Identify which cell holds the provided text, then report its (x, y) central coordinate. 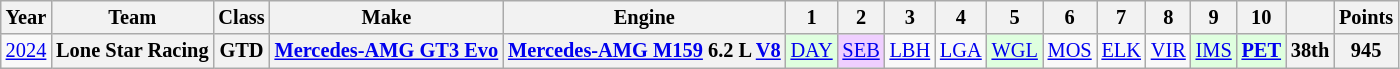
4 (961, 17)
2 (862, 17)
Team (132, 17)
LBH (910, 51)
Points (1366, 17)
VIR (1168, 51)
9 (1214, 17)
MOS (1070, 51)
Mercedes-AMG M159 6.2 L V8 (644, 51)
Lone Star Racing (132, 51)
IMS (1214, 51)
ELK (1122, 51)
1 (812, 17)
Make (387, 17)
Year (26, 17)
LGA (961, 51)
3 (910, 17)
DAY (812, 51)
PET (1262, 51)
SEB (862, 51)
Class (241, 17)
38th (1310, 51)
10 (1262, 17)
Engine (644, 17)
2024 (26, 51)
8 (1168, 17)
7 (1122, 17)
6 (1070, 17)
Mercedes-AMG GT3 Evo (387, 51)
WGL (1015, 51)
945 (1366, 51)
5 (1015, 17)
GTD (241, 51)
